Identify which cell holds the provided text, then report its [x, y] central coordinate. 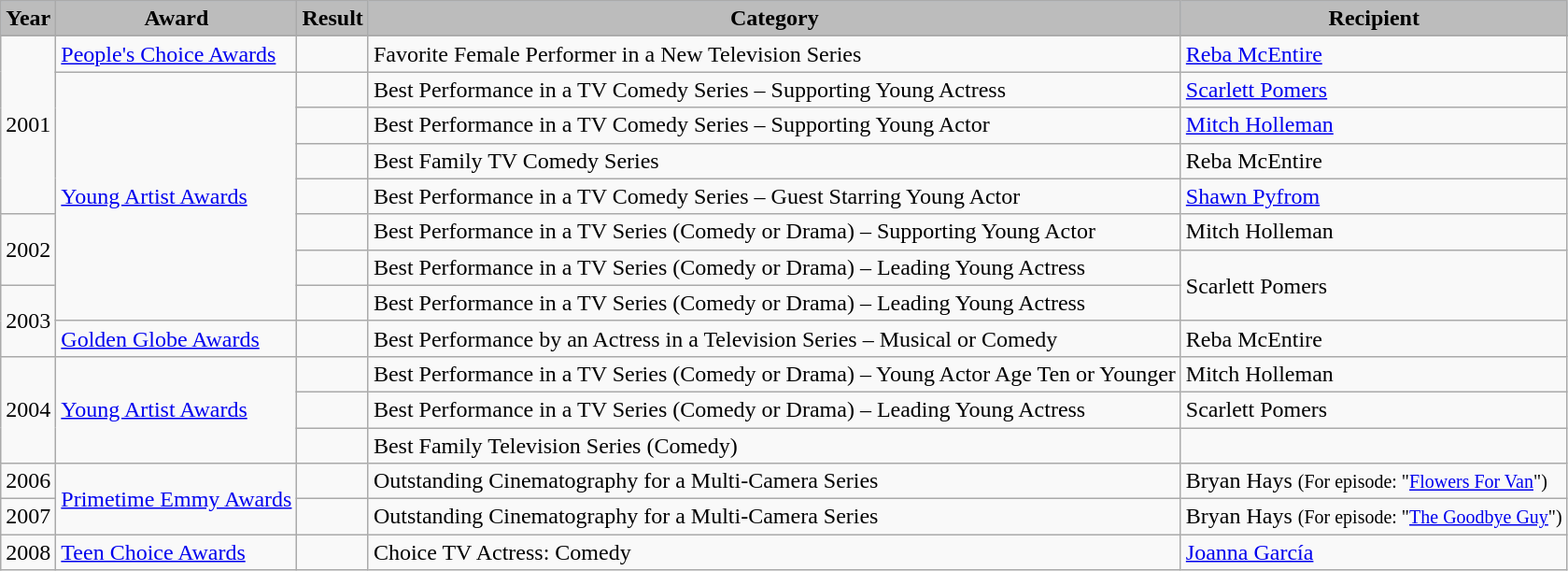
Primetime Emmy Awards [177, 499]
2003 [28, 321]
Best Family Television Series (Comedy) [774, 446]
Category [774, 19]
Best Performance in a TV Comedy Series – Guest Starring Young Actor [774, 196]
Result [332, 19]
People's Choice Awards [177, 54]
Shawn Pyfrom [1374, 196]
Best Performance in a TV Series (Comedy or Drama) – Young Actor Age Ten or Younger [774, 374]
2004 [28, 409]
2001 [28, 125]
Best Family TV Comedy Series [774, 161]
Teen Choice Awards [177, 552]
Best Performance in a TV Comedy Series – Supporting Young Actor [774, 125]
Joanna García [1374, 552]
2007 [28, 517]
Year [28, 19]
Recipient [1374, 19]
Best Performance in a TV Comedy Series – Supporting Young Actress [774, 90]
2002 [28, 250]
Bryan Hays (For episode: "Flowers For Van") [1374, 481]
2006 [28, 481]
Best Performance in a TV Series (Comedy or Drama) – Supporting Young Actor [774, 232]
Choice TV Actress: Comedy [774, 552]
Award [177, 19]
2008 [28, 552]
Favorite Female Performer in a New Television Series [774, 54]
Bryan Hays (For episode: "The Goodbye Guy") [1374, 517]
Golden Globe Awards [177, 338]
Best Performance by an Actress in a Television Series – Musical or Comedy [774, 338]
